Determine the [X, Y] coordinate at the center of the cell enclosing the given text.  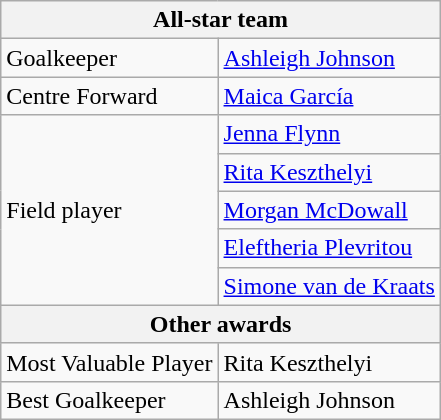
Morgan McDowall [329, 210]
All-star team [221, 20]
Eleftheria Plevritou [329, 248]
Maica García [329, 96]
Goalkeeper [110, 58]
Best Goalkeeper [110, 400]
Other awards [221, 324]
Simone van de Kraats [329, 286]
Field player [110, 210]
Centre Forward [110, 96]
Jenna Flynn [329, 134]
Most Valuable Player [110, 362]
